Identify which cell holds the provided text, then report its (x, y) central coordinate. 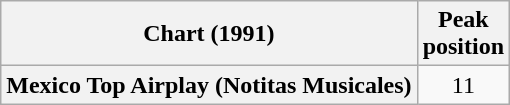
Chart (1991) (209, 34)
Peakposition (463, 34)
Mexico Top Airplay (Notitas Musicales) (209, 85)
11 (463, 85)
